Identify which cell holds the provided text, then report its [X, Y] central coordinate. 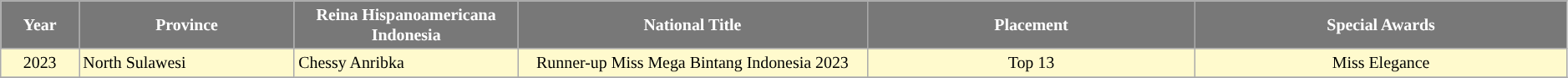
Province [187, 25]
Runner-up Miss Mega Bintang Indonesia 2023 [693, 62]
Miss Elegance [1382, 62]
Chessy Anribka [406, 62]
Year [40, 25]
Placement [1031, 25]
Reina Hispanoamericana Indonesia [406, 25]
North Sulawesi [187, 62]
National Title [693, 25]
2023 [40, 62]
Top 13 [1031, 62]
Special Awards [1382, 25]
